Locate the cell with the specified text and output its (x, y) center coordinate. 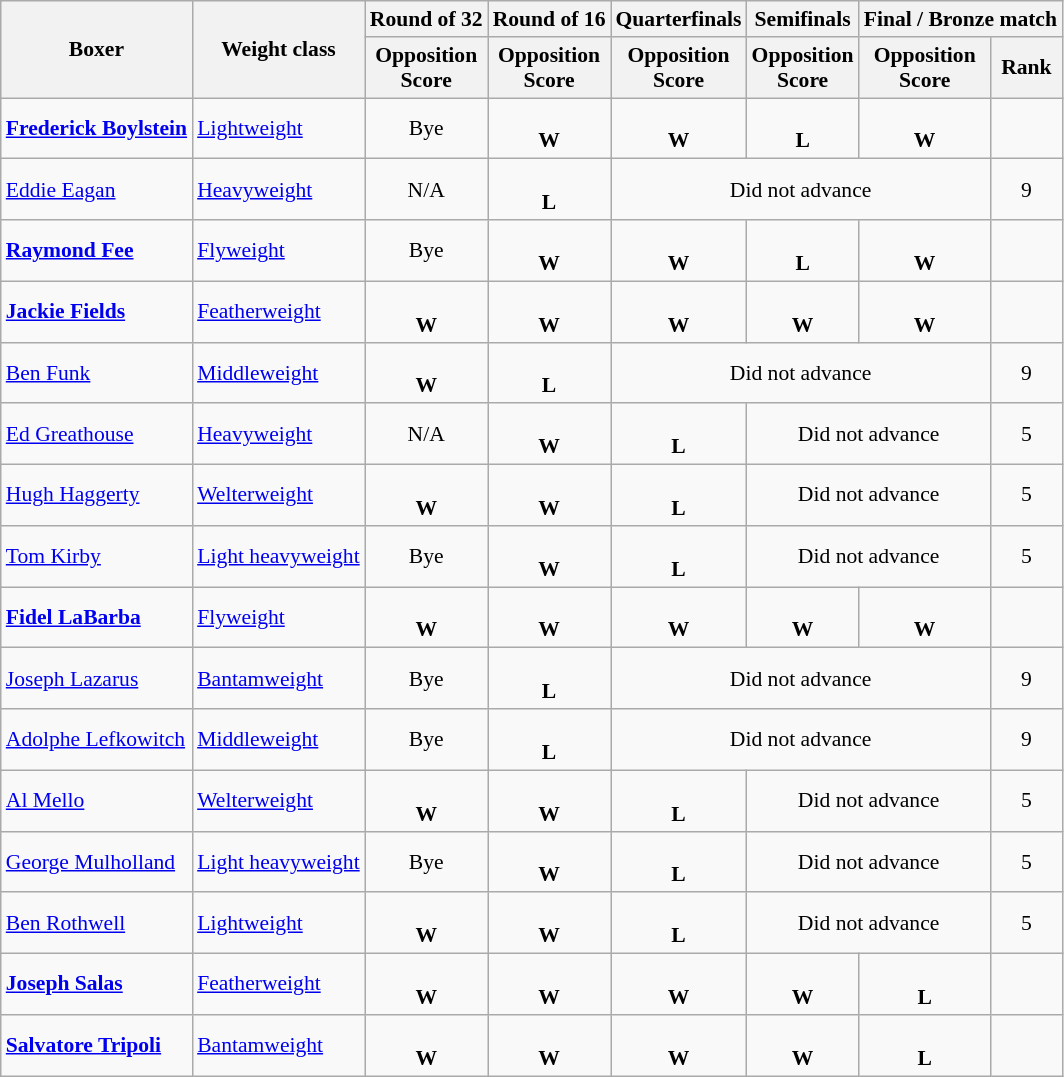
Joseph Salas (96, 984)
Hugh Haggerty (96, 496)
Ed Greathouse (96, 434)
Quarterfinals (678, 19)
Final / Bronze match (960, 19)
Ben Funk (96, 372)
Al Mello (96, 800)
Raymond Fee (96, 250)
George Mulholland (96, 862)
Ben Rothwell (96, 924)
Joseph Lazarus (96, 678)
Round of 32 (426, 19)
Jackie Fields (96, 312)
Eddie Eagan (96, 190)
Boxer (96, 50)
Fidel LaBarba (96, 618)
Tom Kirby (96, 556)
Rank (1026, 68)
Round of 16 (550, 19)
Adolphe Lefkowitch (96, 740)
Semifinals (803, 19)
Frederick Boylstein (96, 128)
Weight class (278, 50)
Salvatore Tripoli (96, 1046)
